Identify which cell holds the provided text, then report its (x, y) central coordinate. 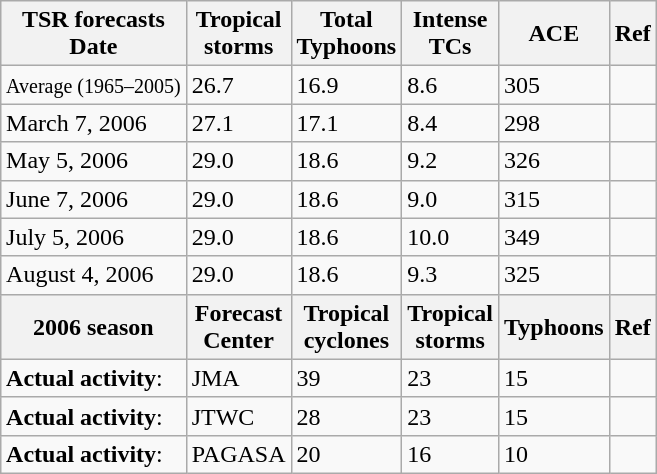
27.1 (238, 123)
JMA (238, 378)
39 (346, 378)
Average (1965–2005) (94, 85)
8.6 (450, 85)
9.0 (450, 199)
JTWC (238, 416)
305 (554, 85)
315 (554, 199)
August 4, 2006 (94, 275)
326 (554, 161)
TotalTyphoons (346, 34)
TSR forecastsDate (94, 34)
ForecastCenter (238, 326)
2006 season (94, 326)
325 (554, 275)
Tropicalcyclones (346, 326)
16.9 (346, 85)
PAGASA (238, 454)
20 (346, 454)
10.0 (450, 237)
IntenseTCs (450, 34)
July 5, 2006 (94, 237)
June 7, 2006 (94, 199)
9.2 (450, 161)
ACE (554, 34)
March 7, 2006 (94, 123)
9.3 (450, 275)
26.7 (238, 85)
17.1 (346, 123)
298 (554, 123)
8.4 (450, 123)
Typhoons (554, 326)
16 (450, 454)
May 5, 2006 (94, 161)
349 (554, 237)
10 (554, 454)
28 (346, 416)
